Pinpoint the cell where the given text exists, returning its (X, Y) midpoint coordinate. 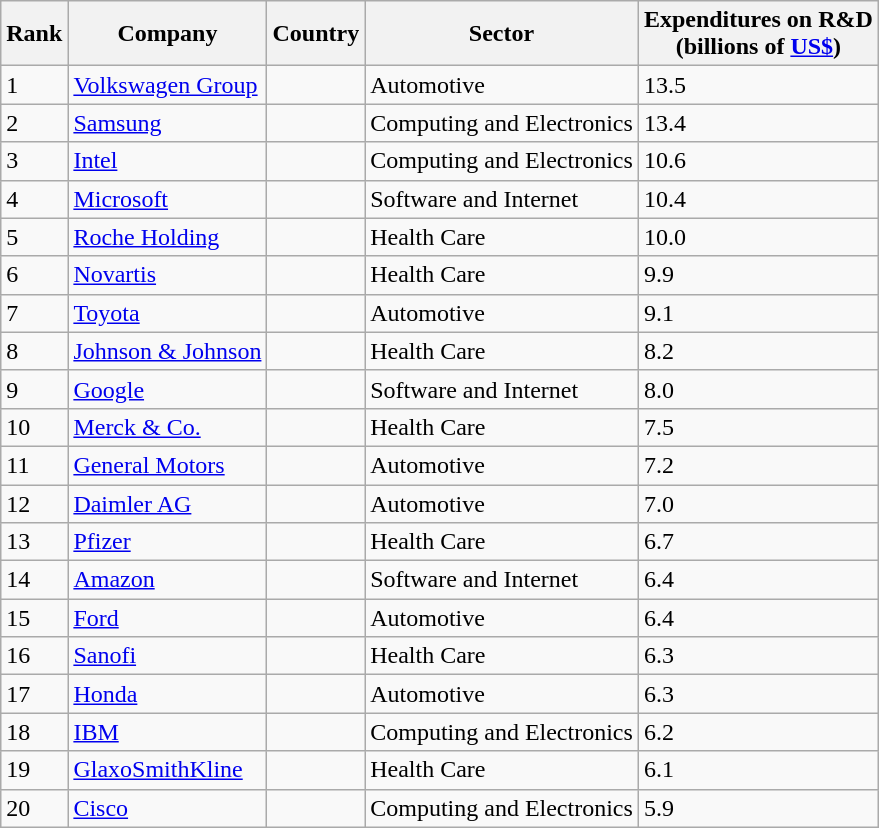
5.9 (758, 808)
IBM (168, 732)
16 (34, 656)
Pfizer (168, 542)
Amazon (168, 580)
Intel (168, 161)
General Motors (168, 465)
Volkswagen Group (168, 85)
Merck & Co. (168, 427)
6 (34, 275)
Daimler AG (168, 503)
13.5 (758, 85)
Sanofi (168, 656)
3 (34, 161)
10.0 (758, 237)
Cisco (168, 808)
15 (34, 618)
12 (34, 503)
Samsung (168, 123)
Rank (34, 34)
Ford (168, 618)
6.1 (758, 770)
5 (34, 237)
19 (34, 770)
10 (34, 427)
Honda (168, 694)
Roche Holding (168, 237)
Microsoft (168, 199)
GlaxoSmithKline (168, 770)
13 (34, 542)
Toyota (168, 313)
8.2 (758, 351)
2 (34, 123)
6.2 (758, 732)
20 (34, 808)
18 (34, 732)
8 (34, 351)
Google (168, 389)
17 (34, 694)
13.4 (758, 123)
4 (34, 199)
9.9 (758, 275)
Company (168, 34)
8.0 (758, 389)
Novartis (168, 275)
Johnson & Johnson (168, 351)
7.0 (758, 503)
10.6 (758, 161)
9.1 (758, 313)
Expenditures on R&D (billions of US$) (758, 34)
14 (34, 580)
10.4 (758, 199)
Sector (502, 34)
7 (34, 313)
9 (34, 389)
7.2 (758, 465)
1 (34, 85)
Country (316, 34)
7.5 (758, 427)
6.7 (758, 542)
11 (34, 465)
